For the text-containing cell, return its midpoint in (X, Y) coordinate format. 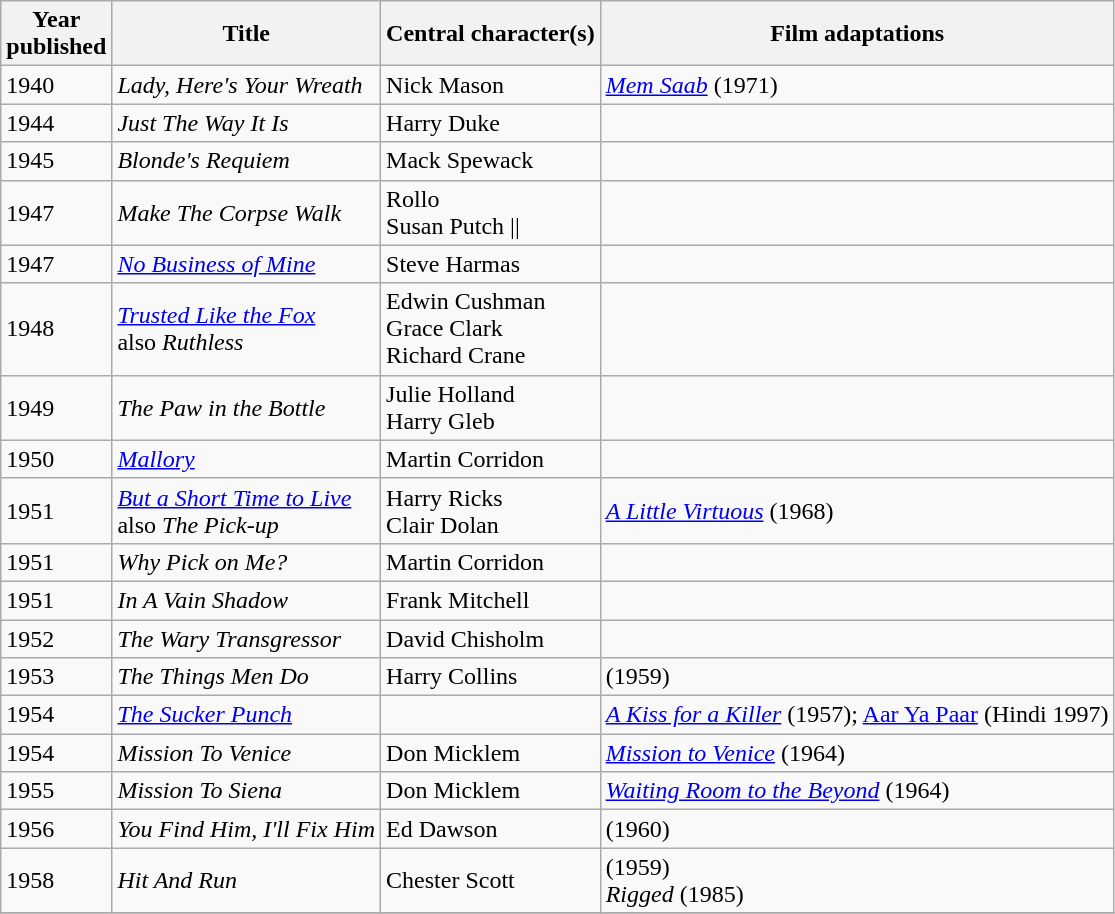
1958 (56, 880)
Title (246, 34)
Julie HollandHarry Gleb (491, 408)
1955 (56, 791)
Why Pick on Me? (246, 562)
Waiting Room to the Beyond (1964) (857, 791)
But a Short Time to Livealso The Pick-up (246, 510)
Harry RicksClair Dolan (491, 510)
You Find Him, I'll Fix Him (246, 829)
(1960) (857, 829)
1948 (56, 329)
1953 (56, 677)
Steve Harmas (491, 264)
1945 (56, 161)
RolloSusan Putch || (491, 212)
Trusted Like the Foxalso Ruthless (246, 329)
Film adaptations (857, 34)
Harry Duke (491, 123)
1952 (56, 639)
Mission To Siena (246, 791)
Nick Mason (491, 85)
Mission To Venice (246, 753)
The Things Men Do (246, 677)
Mack Spewack (491, 161)
Blonde's Requiem (246, 161)
1944 (56, 123)
1950 (56, 459)
The Wary Transgressor (246, 639)
Ed Dawson (491, 829)
David Chisholm (491, 639)
Mallory (246, 459)
Mission to Venice (1964) (857, 753)
No Business of Mine (246, 264)
Yearpublished (56, 34)
Just The Way It Is (246, 123)
(1959) (857, 677)
The Paw in the Bottle (246, 408)
A Little Virtuous (1968) (857, 510)
Chester Scott (491, 880)
1956 (56, 829)
Make The Corpse Walk (246, 212)
Frank Mitchell (491, 600)
A Kiss for a Killer (1957); Aar Ya Paar (Hindi 1997) (857, 715)
Edwin CushmanGrace ClarkRichard Crane (491, 329)
1940 (56, 85)
(1959) Rigged (1985) (857, 880)
In A Vain Shadow (246, 600)
Hit And Run (246, 880)
Mem Saab (1971) (857, 85)
1949 (56, 408)
Central character(s) (491, 34)
The Sucker Punch (246, 715)
Harry Collins (491, 677)
Lady, Here's Your Wreath (246, 85)
